Detect which cell encompasses the target text, then output its [x, y] center coordinate. 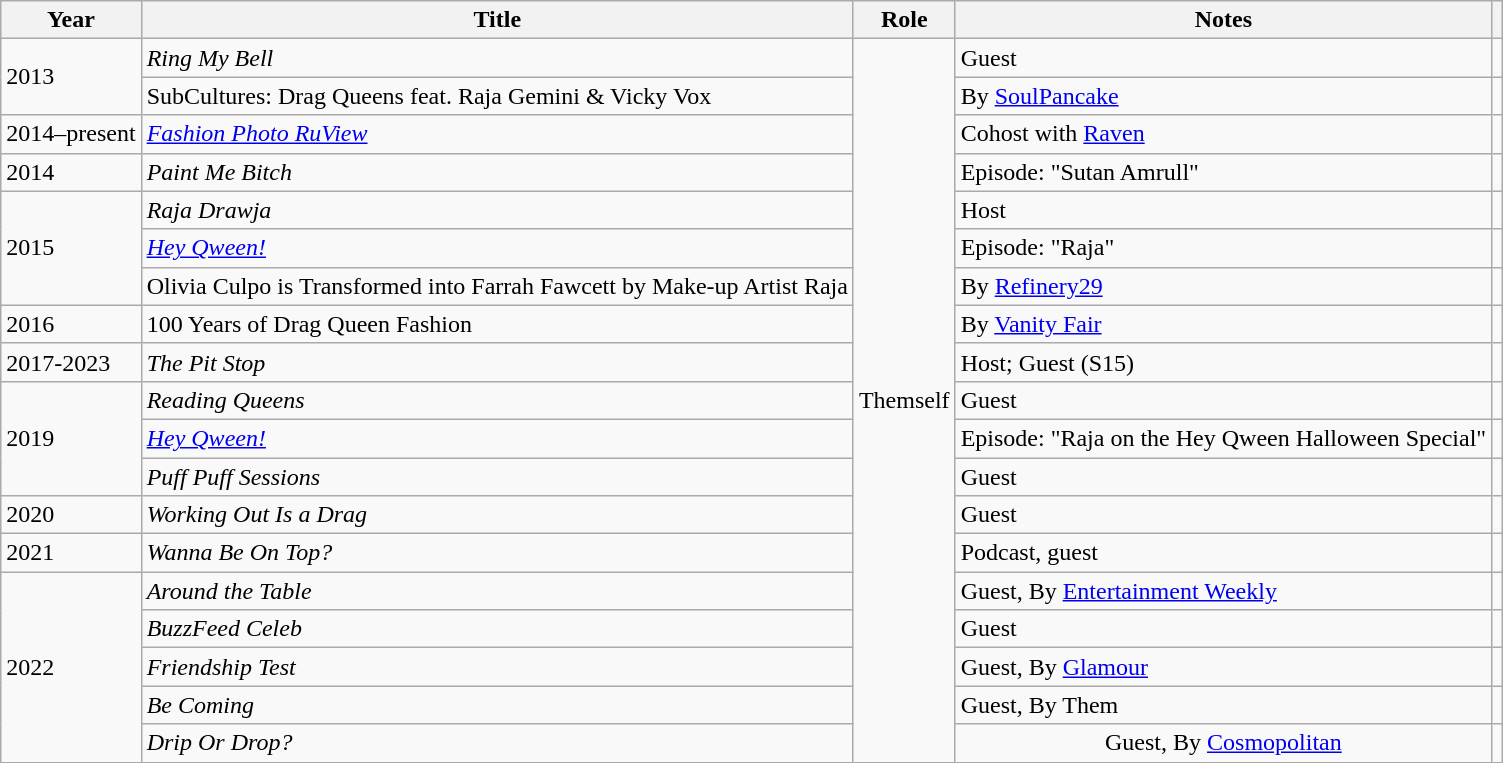
Host [1224, 210]
Year [71, 20]
Be Coming [497, 705]
2019 [71, 438]
Cohost with Raven [1224, 134]
2016 [71, 324]
Guest, By Them [1224, 705]
Ring My Bell [497, 58]
Host; Guest (S15) [1224, 362]
Working Out Is a Drag [497, 515]
100 Years of Drag Queen Fashion [497, 324]
2015 [71, 248]
Fashion Photo RuView [497, 134]
Role [904, 20]
Drip Or Drop? [497, 743]
BuzzFeed Celeb [497, 629]
Episode: "Sutan Amrull" [1224, 172]
Puff Puff Sessions [497, 477]
2022 [71, 667]
2014 [71, 172]
2020 [71, 515]
Guest, By Glamour [1224, 667]
Podcast, guest [1224, 553]
Episode: "Raja on the Hey Qween Halloween Special" [1224, 438]
Guest, By Entertainment Weekly [1224, 591]
By SoulPancake [1224, 96]
Paint Me Bitch [497, 172]
2017-2023 [71, 362]
2013 [71, 77]
Friendship Test [497, 667]
Raja Drawja [497, 210]
By Vanity Fair [1224, 324]
Guest, By Cosmopolitan [1224, 743]
2014–present [71, 134]
By Refinery29 [1224, 286]
Themself [904, 400]
Notes [1224, 20]
2021 [71, 553]
Around the Table [497, 591]
Reading Queens [497, 400]
Title [497, 20]
The Pit Stop [497, 362]
SubCultures: Drag Queens feat. Raja Gemini & Vicky Vox [497, 96]
Olivia Culpo is Transformed into Farrah Fawcett by Make-up Artist Raja [497, 286]
Wanna Be On Top? [497, 553]
Episode: "Raja" [1224, 248]
